Find where the given text appears and provide that cell's center as (x, y) coordinate. 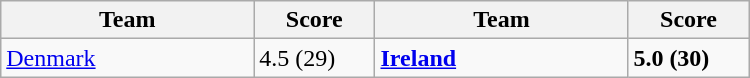
Ireland (502, 58)
Denmark (128, 58)
4.5 (29) (314, 58)
5.0 (30) (688, 58)
